For the text-containing cell, return its midpoint in (x, y) coordinate format. 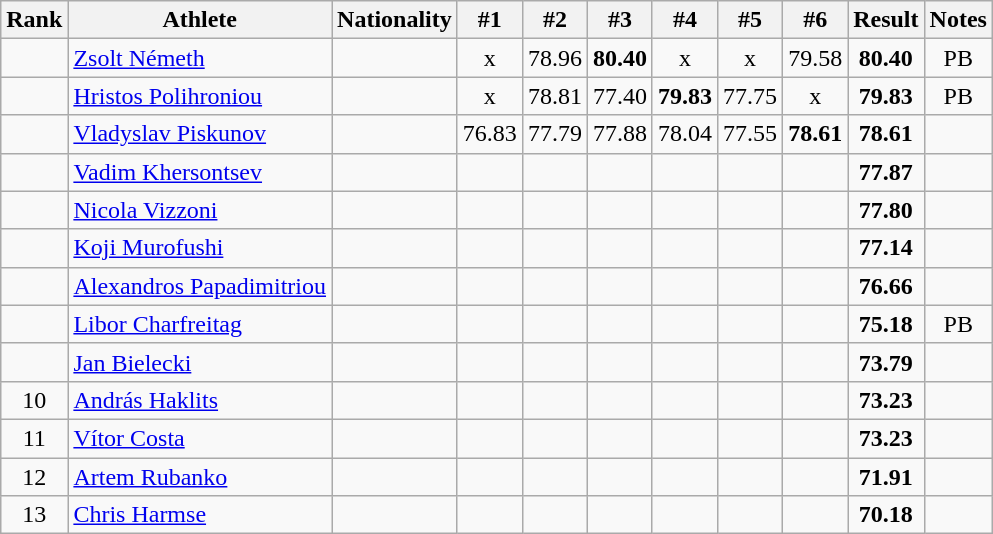
Alexandros Papadimitriou (200, 286)
Nicola Vizzoni (200, 210)
70.18 (886, 515)
#5 (750, 20)
13 (34, 515)
Vadim Khersontsev (200, 172)
77.80 (886, 210)
Vladyslav Piskunov (200, 134)
79.58 (816, 58)
Zsolt Németh (200, 58)
77.87 (886, 172)
77.79 (554, 134)
76.83 (490, 134)
73.79 (886, 362)
78.04 (684, 134)
77.55 (750, 134)
András Haklits (200, 400)
Libor Charfreitag (200, 324)
77.75 (750, 96)
10 (34, 400)
77.88 (620, 134)
#6 (816, 20)
#3 (620, 20)
Rank (34, 20)
75.18 (886, 324)
Artem Rubanko (200, 477)
Jan Bielecki (200, 362)
Chris Harmse (200, 515)
78.96 (554, 58)
71.91 (886, 477)
Nationality (395, 20)
11 (34, 438)
76.66 (886, 286)
Hristos Polihroniou (200, 96)
Vítor Costa (200, 438)
77.40 (620, 96)
78.81 (554, 96)
77.14 (886, 248)
Athlete (200, 20)
Koji Murofushi (200, 248)
12 (34, 477)
Result (886, 20)
#1 (490, 20)
#4 (684, 20)
#2 (554, 20)
Notes (958, 20)
